For the text-containing cell, return its midpoint in (X, Y) coordinate format. 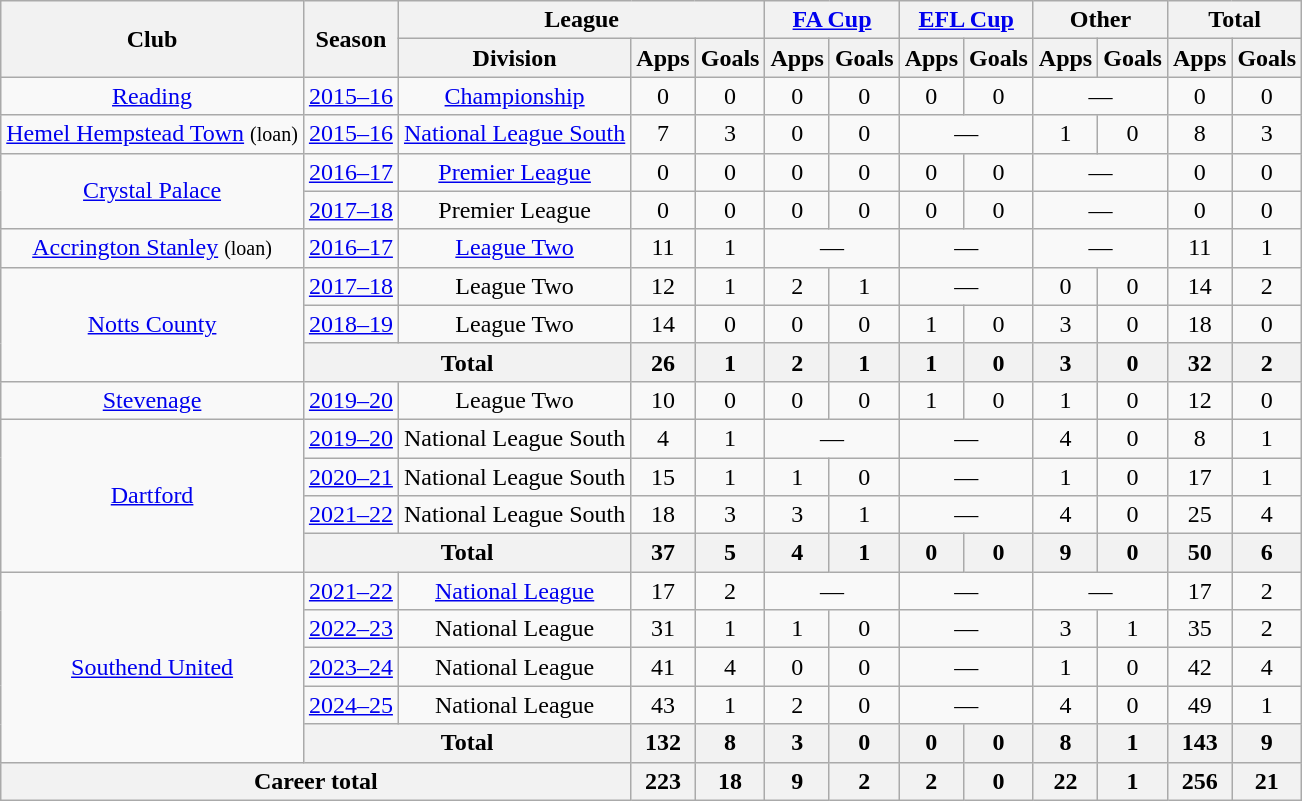
22 (1065, 781)
Hemel Hempstead Town (loan) (152, 134)
41 (663, 667)
Championship (514, 96)
2020–21 (350, 477)
5 (730, 553)
132 (663, 743)
Stevenage (152, 400)
223 (663, 781)
EFL Cup (966, 20)
37 (663, 553)
143 (1199, 743)
2018–19 (350, 324)
2023–24 (350, 667)
2024–25 (350, 705)
256 (1199, 781)
6 (1267, 553)
2022–23 (350, 629)
31 (663, 629)
Accrington Stanley (loan) (152, 248)
Notts County (152, 324)
Division (514, 58)
35 (1199, 629)
7 (663, 134)
League (582, 20)
10 (663, 400)
50 (1199, 553)
Season (350, 39)
42 (1199, 667)
Club (152, 39)
Career total (316, 781)
25 (1199, 515)
43 (663, 705)
49 (1199, 705)
Southend United (152, 667)
32 (1199, 362)
21 (1267, 781)
Reading (152, 96)
Other (1100, 20)
Crystal Palace (152, 191)
15 (663, 477)
26 (663, 362)
FA Cup (832, 20)
Dartford (152, 495)
